Capture the cell that displays the provided text and extract its [x, y] central coordinate. 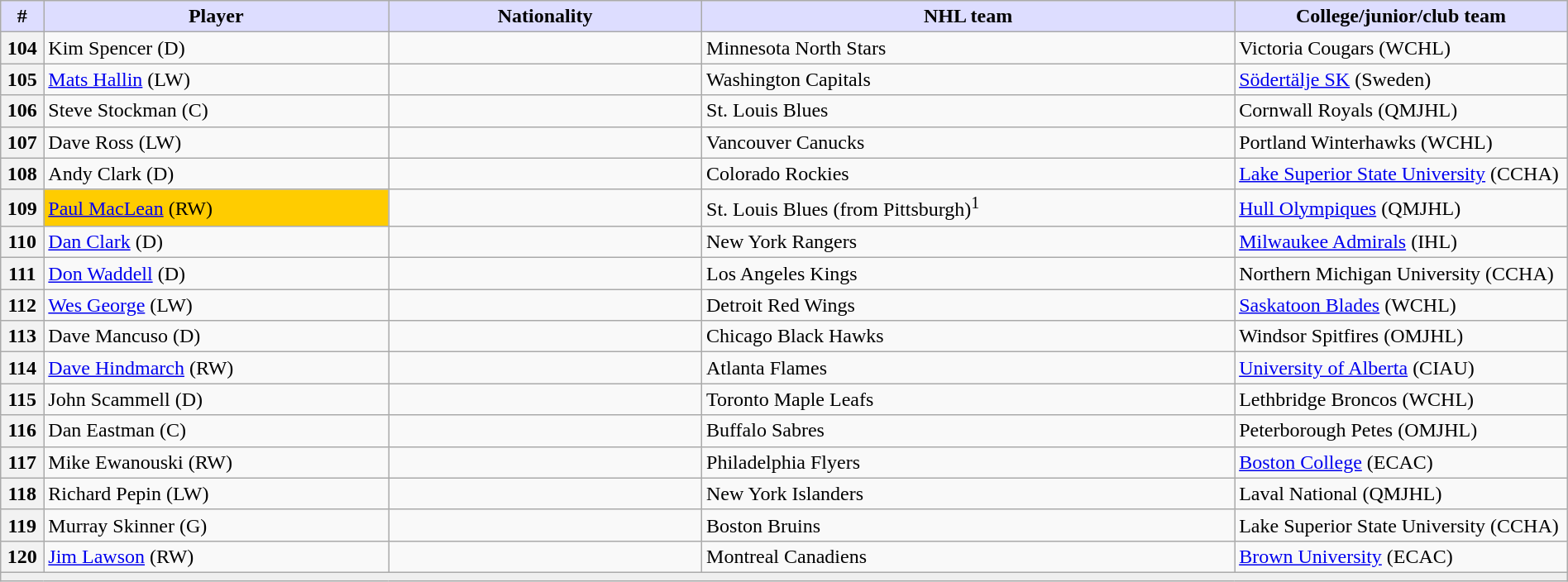
105 [22, 79]
Hull Olympiques (QMJHL) [1401, 208]
College/junior/club team [1401, 17]
Wes George (LW) [217, 305]
Boston Bruins [968, 525]
Minnesota North Stars [968, 48]
114 [22, 368]
Montreal Canadiens [968, 556]
Boston College (ECAC) [1401, 462]
Dan Eastman (C) [217, 431]
Brown University (ECAC) [1401, 556]
110 [22, 242]
120 [22, 556]
Los Angeles Kings [968, 274]
107 [22, 142]
Detroit Red Wings [968, 305]
Colorado Rockies [968, 174]
Player [217, 17]
104 [22, 48]
Atlanta Flames [968, 368]
Portland Winterhawks (WCHL) [1401, 142]
Saskatoon Blades (WCHL) [1401, 305]
# [22, 17]
Milwaukee Admirals (IHL) [1401, 242]
Northern Michigan University (CCHA) [1401, 274]
Washington Capitals [968, 79]
Toronto Maple Leafs [968, 399]
Chicago Black Hawks [968, 336]
Södertälje SK (Sweden) [1401, 79]
Dave Mancuso (D) [217, 336]
109 [22, 208]
Murray Skinner (G) [217, 525]
112 [22, 305]
111 [22, 274]
Mats Hallin (LW) [217, 79]
NHL team [968, 17]
Victoria Cougars (WCHL) [1401, 48]
Laval National (QMJHL) [1401, 494]
Andy Clark (D) [217, 174]
St. Louis Blues (from Pittsburgh)1 [968, 208]
Philadelphia Flyers [968, 462]
Dan Clark (D) [217, 242]
University of Alberta (CIAU) [1401, 368]
Steve Stockman (C) [217, 111]
John Scammell (D) [217, 399]
108 [22, 174]
116 [22, 431]
Kim Spencer (D) [217, 48]
117 [22, 462]
Buffalo Sabres [968, 431]
Paul MacLean (RW) [217, 208]
New York Rangers [968, 242]
Windsor Spitfires (OMJHL) [1401, 336]
Lethbridge Broncos (WCHL) [1401, 399]
Peterborough Petes (OMJHL) [1401, 431]
St. Louis Blues [968, 111]
Cornwall Royals (QMJHL) [1401, 111]
115 [22, 399]
Don Waddell (D) [217, 274]
Nationality [546, 17]
Vancouver Canucks [968, 142]
Richard Pepin (LW) [217, 494]
113 [22, 336]
118 [22, 494]
106 [22, 111]
Dave Ross (LW) [217, 142]
Dave Hindmarch (RW) [217, 368]
119 [22, 525]
New York Islanders [968, 494]
Mike Ewanouski (RW) [217, 462]
Jim Lawson (RW) [217, 556]
